Identify which cell holds the provided text, then report its (x, y) central coordinate. 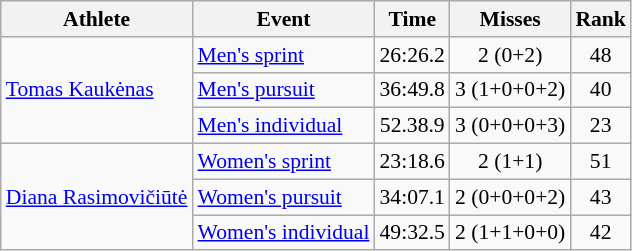
51 (600, 162)
34:07.1 (412, 197)
Women's sprint (284, 162)
48 (600, 55)
Time (412, 19)
49:32.5 (412, 233)
Misses (510, 19)
2 (1+1+0+0) (510, 233)
26:26.2 (412, 55)
Men's individual (284, 126)
Tomas Kaukėnas (97, 90)
Women's individual (284, 233)
52.38.9 (412, 126)
Rank (600, 19)
23:18.6 (412, 162)
43 (600, 197)
40 (600, 90)
3 (0+0+0+3) (510, 126)
36:49.8 (412, 90)
Athlete (97, 19)
Men's sprint (284, 55)
2 (0+0+0+2) (510, 197)
Women's pursuit (284, 197)
Diana Rasimovičiūtė (97, 198)
3 (1+0+0+2) (510, 90)
Men's pursuit (284, 90)
42 (600, 233)
2 (0+2) (510, 55)
Event (284, 19)
23 (600, 126)
2 (1+1) (510, 162)
